Return (x, y) of the center of cell containing provided text 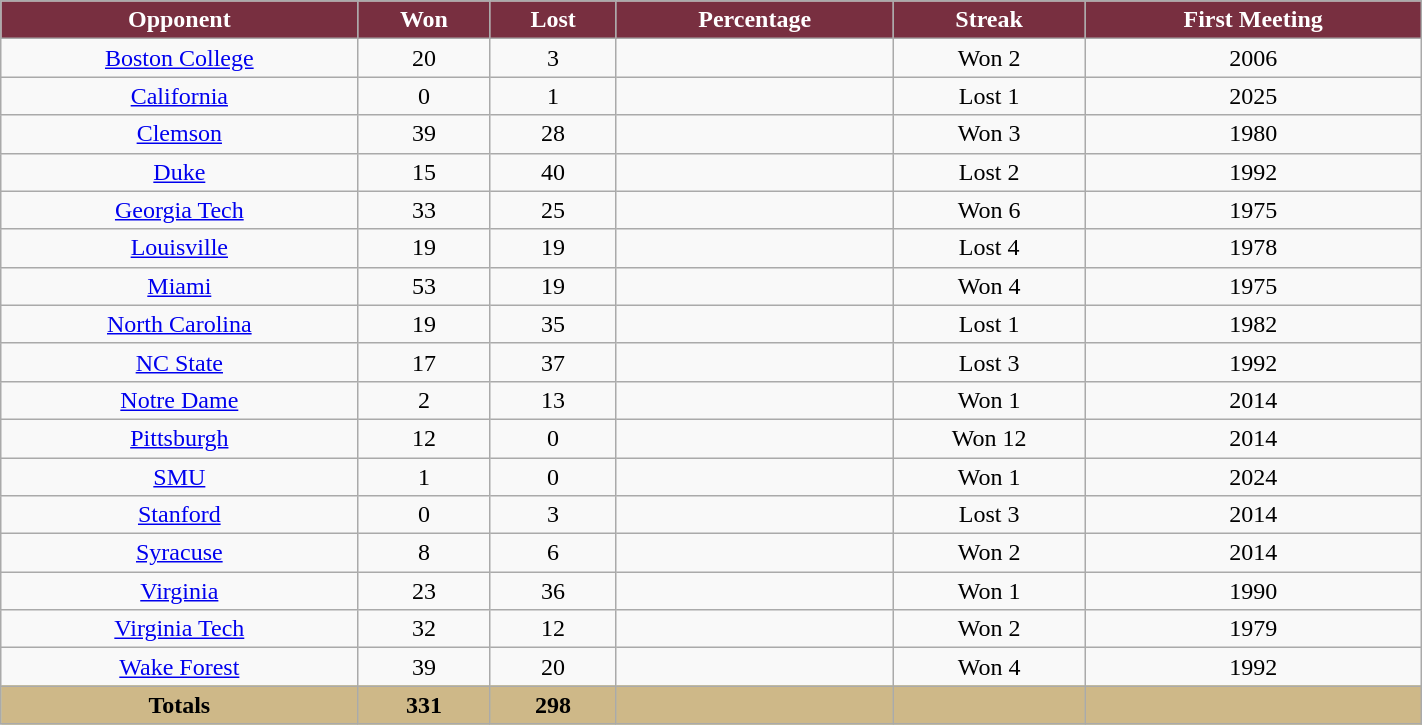
298 (553, 705)
Notre Dame (180, 400)
2 (424, 400)
Virginia Tech (180, 629)
53 (424, 286)
First Meeting (1253, 20)
SMU (180, 477)
NC State (180, 362)
Boston College (180, 58)
28 (553, 134)
Totals (180, 705)
2024 (1253, 477)
Virginia (180, 591)
32 (424, 629)
Won 3 (989, 134)
25 (553, 210)
Lost 4 (989, 248)
1982 (1253, 324)
35 (553, 324)
15 (424, 172)
Streak (989, 20)
Lost 2 (989, 172)
40 (553, 172)
1979 (1253, 629)
33 (424, 210)
Stanford (180, 515)
1990 (1253, 591)
8 (424, 553)
Pittsburgh (180, 438)
Miami (180, 286)
Won 6 (989, 210)
331 (424, 705)
Louisville (180, 248)
1980 (1253, 134)
Georgia Tech (180, 210)
1978 (1253, 248)
17 (424, 362)
Clemson (180, 134)
Lost (553, 20)
2025 (1253, 96)
23 (424, 591)
6 (553, 553)
Wake Forest (180, 667)
North Carolina (180, 324)
Opponent (180, 20)
California (180, 96)
Duke (180, 172)
Syracuse (180, 553)
13 (553, 400)
2006 (1253, 58)
37 (553, 362)
Won 12 (989, 438)
36 (553, 591)
Won (424, 20)
Percentage (754, 20)
